Detect which cell encompasses the target text, then output its (x, y) center coordinate. 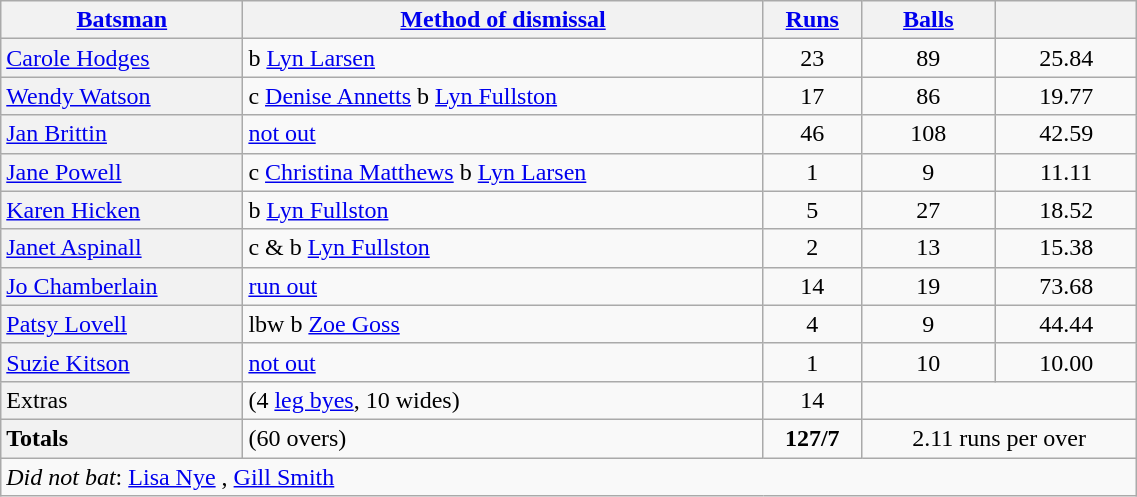
Wendy Watson (122, 96)
27 (928, 210)
2 (812, 248)
Batsman (122, 20)
86 (928, 96)
10.00 (1066, 362)
11.11 (1066, 172)
Carole Hodges (122, 58)
c Christina Matthews b Lyn Larsen (503, 172)
Did not bat: Lisa Nye , Gill Smith (569, 477)
Karen Hicken (122, 210)
Jane Powell (122, 172)
13 (928, 248)
Jan Brittin (122, 134)
17 (812, 96)
c Denise Annetts b Lyn Fullston (503, 96)
18.52 (1066, 210)
4 (812, 324)
42.59 (1066, 134)
Janet Aspinall (122, 248)
46 (812, 134)
Suzie Kitson (122, 362)
b Lyn Larsen (503, 58)
23 (812, 58)
2.11 runs per over (999, 438)
5 (812, 210)
73.68 (1066, 286)
19 (928, 286)
b Lyn Fullston (503, 210)
Totals (122, 438)
c & b Lyn Fullston (503, 248)
Method of dismissal (503, 20)
10 (928, 362)
Balls (928, 20)
19.77 (1066, 96)
(4 leg byes, 10 wides) (503, 400)
127/7 (812, 438)
108 (928, 134)
(60 overs) (503, 438)
Jo Chamberlain (122, 286)
lbw b Zoe Goss (503, 324)
Runs (812, 20)
run out (503, 286)
25.84 (1066, 58)
44.44 (1066, 324)
15.38 (1066, 248)
89 (928, 58)
Extras (122, 400)
Patsy Lovell (122, 324)
